Search for the cell housing the specified text and yield its [x, y] center coordinate. 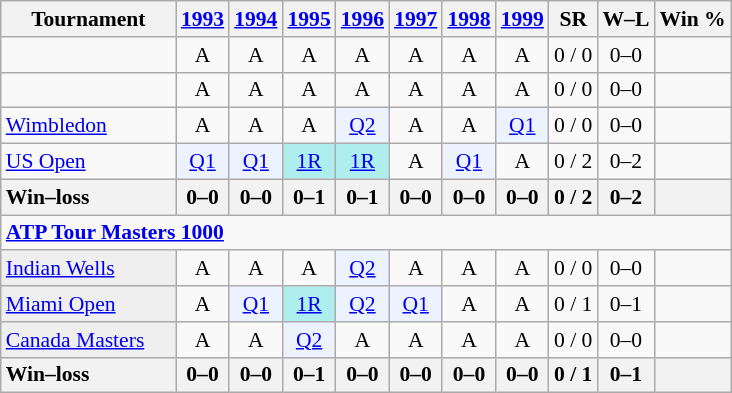
1993 [202, 19]
Canada Masters [88, 340]
Win % [692, 19]
1997 [416, 19]
W–L [626, 19]
US Open [88, 162]
1998 [468, 19]
1996 [362, 19]
ATP Tour Masters 1000 [366, 233]
1995 [308, 19]
Wimbledon [88, 126]
1994 [256, 19]
SR [574, 19]
1999 [522, 19]
Indian Wells [88, 269]
Miami Open [88, 304]
Tournament [88, 19]
